Extract the [x, y] coordinate from the center of the cell holding the provided text.  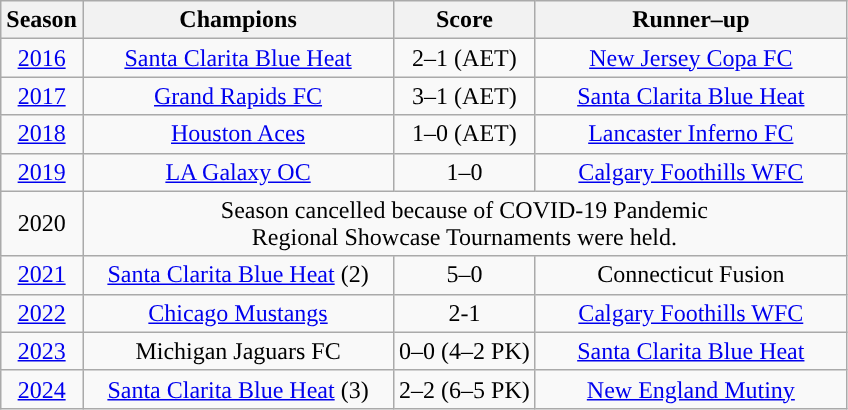
2022 [42, 313]
1–0 [465, 172]
New Jersey Copa FC [690, 58]
New England Mutiny [690, 389]
Champions [238, 20]
Grand Rapids FC [238, 96]
Santa Clarita Blue Heat (3) [238, 389]
2020 [42, 224]
2–1 (AET) [465, 58]
2018 [42, 134]
LA Galaxy OC [238, 172]
Chicago Mustangs [238, 313]
Lancaster Inferno FC [690, 134]
2024 [42, 389]
Michigan Jaguars FC [238, 351]
0–0 (4–2 PK) [465, 351]
Season cancelled because of COVID-19 PandemicRegional Showcase Tournaments were held. [464, 224]
Season [42, 20]
Runner–up [690, 20]
Houston Aces [238, 134]
2–2 (6–5 PK) [465, 389]
2-1 [465, 313]
3–1 (AET) [465, 96]
1–0 (AET) [465, 134]
2023 [42, 351]
2021 [42, 275]
2019 [42, 172]
2016 [42, 58]
Santa Clarita Blue Heat (2) [238, 275]
2017 [42, 96]
Score [465, 20]
5–0 [465, 275]
Connecticut Fusion [690, 275]
